Return (x, y) of the center of cell containing provided text 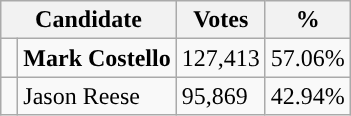
127,413 (220, 58)
% (308, 20)
42.94% (308, 96)
95,869 (220, 96)
57.06% (308, 58)
Jason Reese (97, 96)
Mark Costello (97, 58)
Votes (220, 20)
Candidate (88, 20)
